Pinpoint the cell where the given text exists, returning its [X, Y] midpoint coordinate. 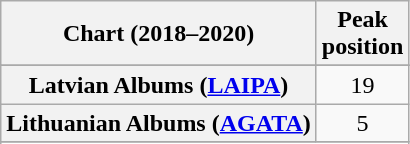
Latvian Albums (LAIPA) [159, 85]
Peakposition [362, 34]
19 [362, 85]
Lithuanian Albums (AGATA) [159, 123]
Chart (2018–2020) [159, 34]
5 [362, 123]
